Return [x, y] of the center of cell containing provided text 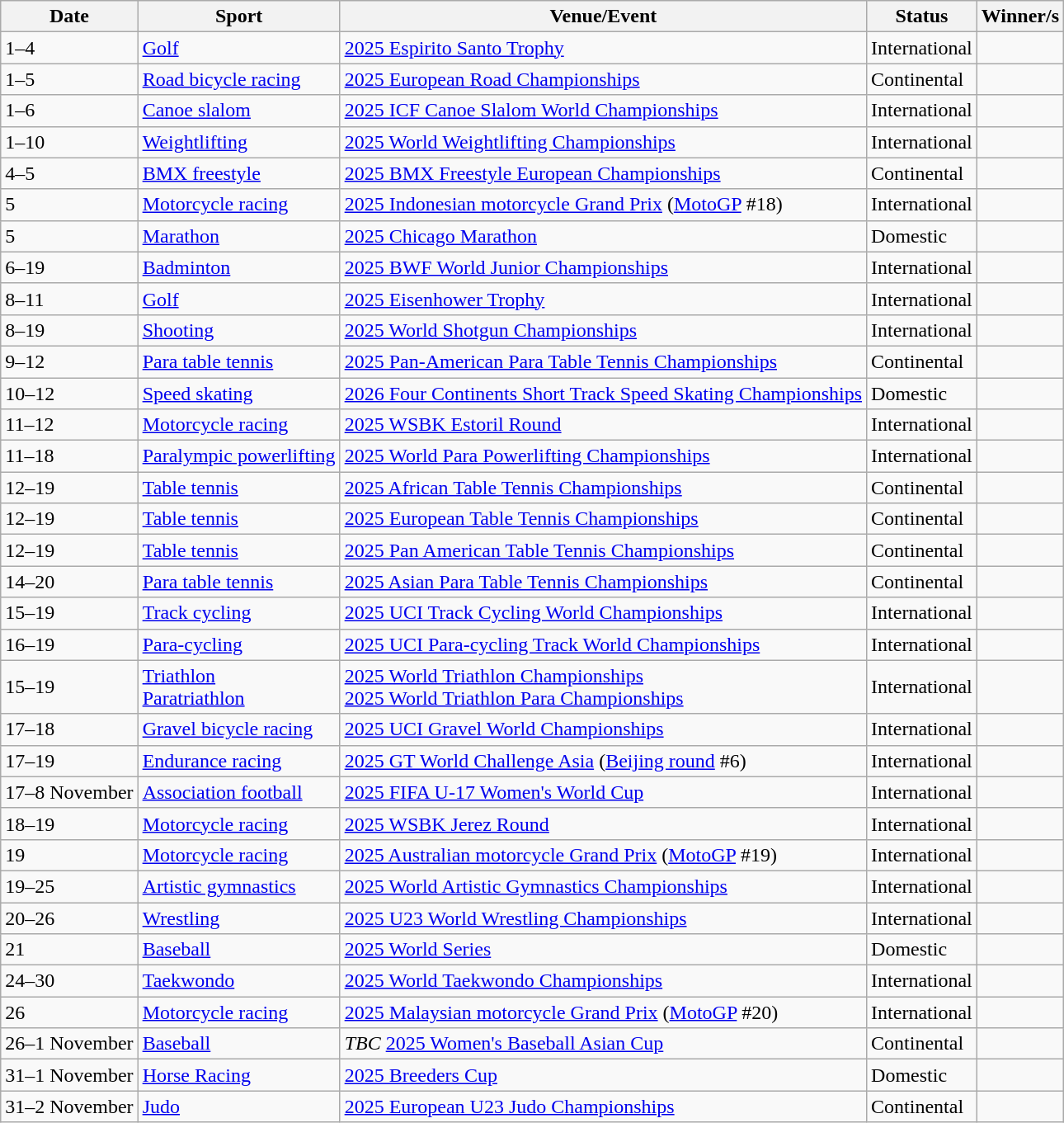
2025 World Para Powerlifting Championships [603, 456]
17–18 [69, 729]
2025 BWF World Junior Championships [603, 267]
11–18 [69, 456]
4–5 [69, 173]
14–20 [69, 582]
1–6 [69, 111]
2025 UCI Track Cycling World Championships [603, 613]
9–12 [69, 361]
Marathon [239, 236]
1–5 [69, 79]
2025 European U23 Judo Championships [603, 1106]
Status [922, 17]
2026 Four Continents Short Track Speed Skating Championships [603, 394]
26–1 November [69, 1044]
2025 Espirito Santo Trophy [603, 48]
Sport [239, 17]
2025 Australian motorcycle Grand Prix (MotoGP #19) [603, 855]
26 [69, 1012]
19 [69, 855]
2025 FIFA U-17 Women's World Cup [603, 792]
2025 World Shotgun Championships [603, 330]
Artistic gymnastics [239, 886]
2025 WSBK Estoril Round [603, 425]
11–12 [69, 425]
31–1 November [69, 1075]
21 [69, 950]
2025 Breeders Cup [603, 1075]
Winner/s [1019, 17]
Taekwondo [239, 981]
2025 European Road Championships [603, 79]
2025 ICF Canoe Slalom World Championships [603, 111]
2025 Asian Para Table Tennis Championships [603, 582]
2025 Eisenhower Trophy [603, 299]
2025 World Artistic Gymnastics Championships [603, 886]
Para-cycling [239, 644]
2025 UCI Para-cycling Track World Championships [603, 644]
Weightlifting [239, 142]
17–19 [69, 761]
16–19 [69, 644]
1–4 [69, 48]
2025 African Table Tennis Championships [603, 488]
Judo [239, 1106]
6–19 [69, 267]
Canoe slalom [239, 111]
2025 Pan-American Para Table Tennis Championships [603, 361]
1–10 [69, 142]
2025 European Table Tennis Championships [603, 519]
Endurance racing [239, 761]
8–11 [69, 299]
2025 WSBK Jerez Round [603, 823]
Track cycling [239, 613]
2025 World Taekwondo Championships [603, 981]
20–26 [69, 918]
2025 GT World Challenge Asia (Beijing round #6) [603, 761]
2025 World Series [603, 950]
BMX freestyle [239, 173]
18–19 [69, 823]
17–8 November [69, 792]
Gravel bicycle racing [239, 729]
2025 Chicago Marathon [603, 236]
24–30 [69, 981]
Horse Racing [239, 1075]
Shooting [239, 330]
8–19 [69, 330]
2025 U23 World Wrestling Championships [603, 918]
31–2 November [69, 1106]
TBC 2025 Women's Baseball Asian Cup [603, 1044]
2025 World Weightlifting Championships [603, 142]
2025 BMX Freestyle European Championships [603, 173]
2025 Malaysian motorcycle Grand Prix (MotoGP #20) [603, 1012]
2025 World Triathlon Championships 2025 World Triathlon Para Championships [603, 687]
Venue/Event [603, 17]
Association football [239, 792]
2025 Pan American Table Tennis Championships [603, 550]
Date [69, 17]
2025 Indonesian motorcycle Grand Prix (MotoGP #18) [603, 205]
TriathlonParatriathlon [239, 687]
2025 UCI Gravel World Championships [603, 729]
Wrestling [239, 918]
10–12 [69, 394]
Paralympic powerlifting [239, 456]
Speed skating [239, 394]
Badminton [239, 267]
19–25 [69, 886]
Road bicycle racing [239, 79]
